Return the [x, y] coordinate for the center point of the cell that contains the specified text.  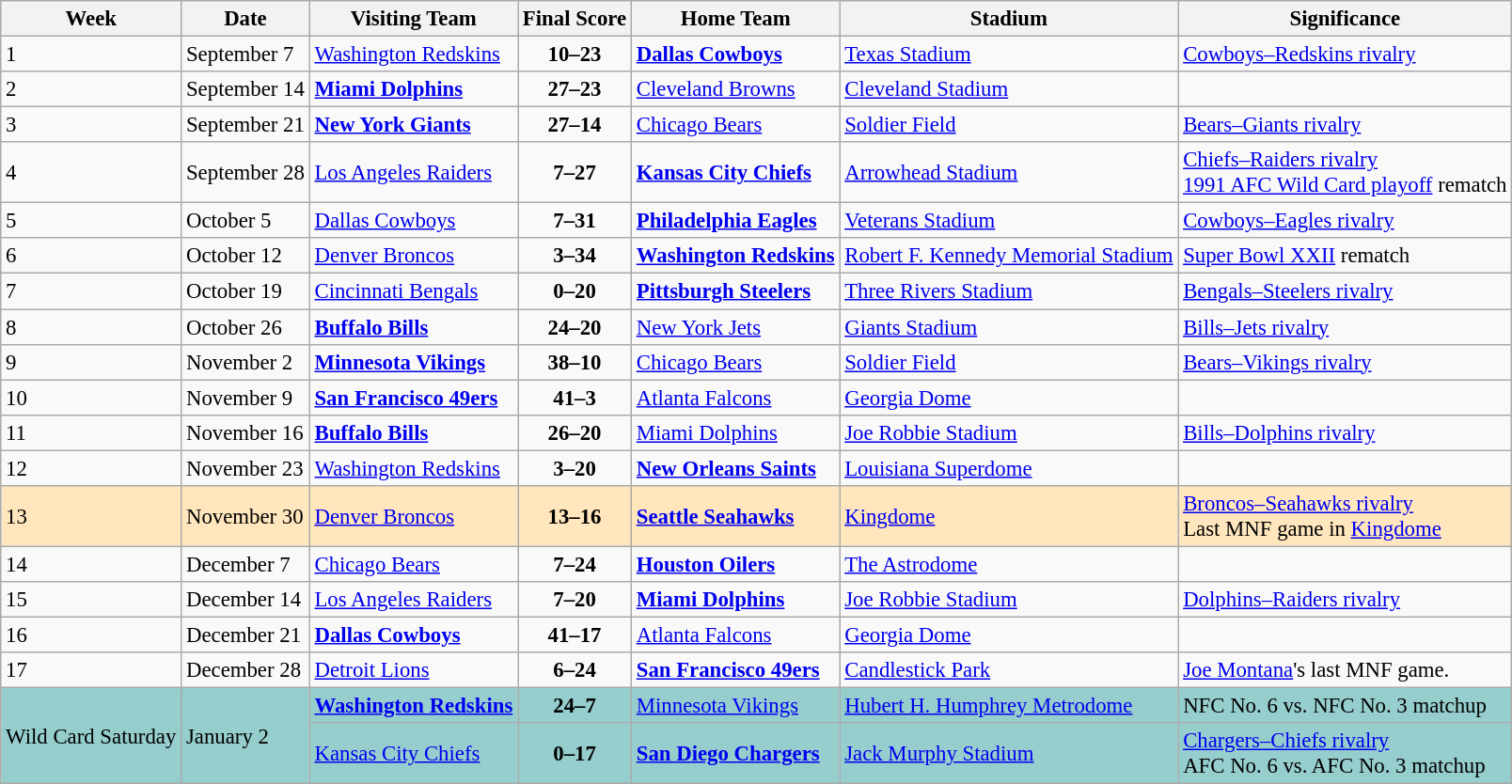
Joe Montana's last MNF game. [1345, 670]
6–24 [575, 670]
Chiefs–Raiders rivalry1991 AFC Wild Card playoff rematch [1345, 173]
October 26 [245, 327]
September 14 [245, 89]
12 [91, 468]
26–20 [575, 432]
14 [91, 564]
Date [245, 19]
December 28 [245, 670]
September 7 [245, 55]
Cleveland Browns [735, 89]
3–34 [575, 257]
Philadelphia Eagles [735, 221]
9 [91, 362]
Super Bowl XXII rematch [1345, 257]
Three Rivers Stadium [1009, 291]
Jack Murphy Stadium [1009, 754]
17 [91, 670]
Wild Card Saturday [91, 736]
New Orleans Saints [735, 468]
27–14 [575, 125]
10–23 [575, 55]
Cowboys–Eagles rivalry [1345, 221]
Dolphins–Raiders rivalry [1345, 600]
Texas Stadium [1009, 55]
November 9 [245, 398]
16 [91, 635]
3–20 [575, 468]
September 21 [245, 125]
Bears–Giants rivalry [1345, 125]
41–17 [575, 635]
Detroit Lions [414, 670]
0–17 [575, 754]
Kingdome [1009, 517]
7–24 [575, 564]
November 30 [245, 517]
13 [91, 517]
Week [91, 19]
5 [91, 221]
Robert F. Kennedy Memorial Stadium [1009, 257]
Bears–Vikings rivalry [1345, 362]
The Astrodome [1009, 564]
27–23 [575, 89]
3 [91, 125]
10 [91, 398]
41–3 [575, 398]
Chargers–Chiefs rivalryAFC No. 6 vs. AFC No. 3 matchup [1345, 754]
Broncos–Seahawks rivalryLast MNF game in Kingdome [1345, 517]
October 12 [245, 257]
Visiting Team [414, 19]
15 [91, 600]
6 [91, 257]
December 7 [245, 564]
Home Team [735, 19]
Houston Oilers [735, 564]
Seattle Seahawks [735, 517]
2 [91, 89]
11 [91, 432]
7–20 [575, 600]
Bills–Jets rivalry [1345, 327]
13–16 [575, 517]
Bengals–Steelers rivalry [1345, 291]
September 28 [245, 173]
October 19 [245, 291]
1 [91, 55]
24–20 [575, 327]
24–7 [575, 706]
Candlestick Park [1009, 670]
Pittsburgh Steelers [735, 291]
New York Jets [735, 327]
Cleveland Stadium [1009, 89]
Significance [1345, 19]
NFC No. 6 vs. NFC No. 3 matchup [1345, 706]
November 23 [245, 468]
Louisiana Superdome [1009, 468]
Stadium [1009, 19]
Final Score [575, 19]
Veterans Stadium [1009, 221]
San Diego Chargers [735, 754]
7–31 [575, 221]
January 2 [245, 736]
7 [91, 291]
4 [91, 173]
38–10 [575, 362]
December 21 [245, 635]
December 14 [245, 600]
October 5 [245, 221]
Hubert H. Humphrey Metrodome [1009, 706]
New York Giants [414, 125]
Giants Stadium [1009, 327]
Bills–Dolphins rivalry [1345, 432]
November 16 [245, 432]
Arrowhead Stadium [1009, 173]
Cincinnati Bengals [414, 291]
0–20 [575, 291]
November 2 [245, 362]
8 [91, 327]
7–27 [575, 173]
Cowboys–Redskins rivalry [1345, 55]
